Pinpoint the cell where the given text exists, returning its [X, Y] midpoint coordinate. 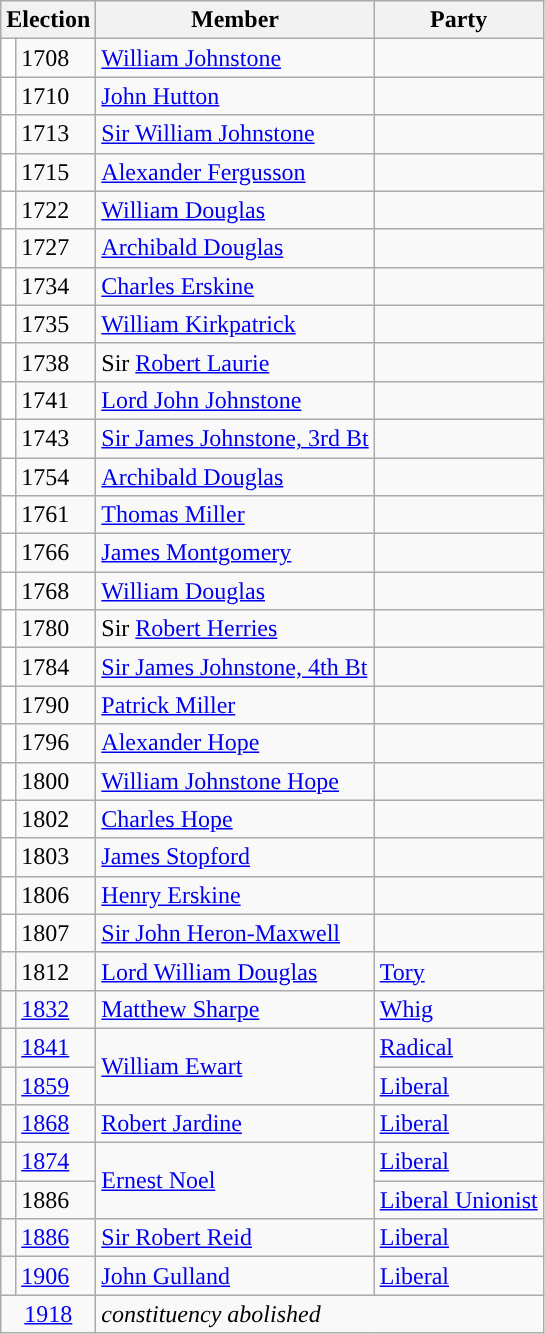
1790 [56, 705]
William Ewart [235, 1066]
1780 [56, 629]
1743 [56, 438]
John Gulland [235, 1276]
Sir James Johnstone, 3rd Bt [235, 438]
Sir Robert Reid [235, 1238]
Lord William Douglas [235, 971]
Charles Erskine [235, 286]
1754 [56, 477]
1710 [56, 96]
Patrick Miller [235, 705]
1708 [56, 58]
1874 [56, 1162]
1784 [56, 667]
Sir James Johnstone, 4th Bt [235, 667]
Alexander Fergusson [235, 172]
John Hutton [235, 96]
William Kirkpatrick [235, 324]
1766 [56, 553]
1868 [56, 1124]
1735 [56, 324]
1727 [56, 248]
Henry Erskine [235, 895]
1812 [56, 971]
1734 [56, 286]
1761 [56, 515]
1768 [56, 591]
Election [48, 20]
1715 [56, 172]
William Johnstone [235, 58]
1832 [56, 1009]
1803 [56, 857]
Sir William Johnstone [235, 134]
1859 [56, 1085]
James Montgomery [235, 553]
Alexander Hope [235, 743]
Member [235, 20]
Sir Robert Herries [235, 629]
Whig [458, 1009]
constituency abolished [320, 1314]
1722 [56, 210]
James Stopford [235, 857]
Sir Robert Laurie [235, 362]
Tory [458, 971]
1918 [48, 1314]
1713 [56, 134]
William Johnstone Hope [235, 781]
Radical [458, 1047]
1741 [56, 400]
1802 [56, 819]
1738 [56, 362]
1841 [56, 1047]
Robert Jardine [235, 1124]
Ernest Noel [235, 1181]
1806 [56, 895]
Party [458, 20]
1906 [56, 1276]
1800 [56, 781]
1807 [56, 933]
Sir John Heron-Maxwell [235, 933]
1796 [56, 743]
Thomas Miller [235, 515]
Liberal Unionist [458, 1200]
Matthew Sharpe [235, 1009]
Charles Hope [235, 819]
Lord John Johnstone [235, 400]
